Provide the (x, y) coordinate of the cell's center where the given text is located.  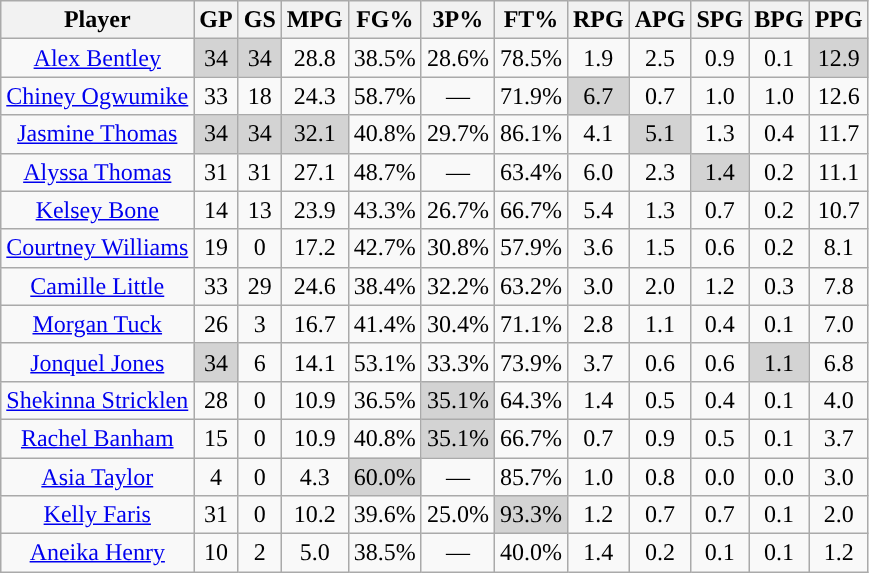
58.7% (384, 96)
29.7% (458, 134)
41.4% (384, 324)
6.0 (598, 172)
18 (260, 96)
30.4% (458, 324)
57.9% (530, 248)
Alyssa Thomas (98, 172)
GS (260, 20)
73.9% (530, 362)
2.8 (598, 324)
14.1 (314, 362)
Morgan Tuck (98, 324)
32.2% (458, 286)
2.5 (660, 58)
0.3 (779, 286)
27.1 (314, 172)
39.6% (384, 515)
71.9% (530, 96)
53.1% (384, 362)
42.7% (384, 248)
86.1% (530, 134)
43.3% (384, 210)
Chiney Ogwumike (98, 96)
BPG (779, 20)
28.6% (458, 58)
93.3% (530, 515)
48.7% (384, 172)
32.1 (314, 134)
1.5 (660, 248)
7.0 (838, 324)
11.7 (838, 134)
3 (260, 324)
17.2 (314, 248)
Courtney Williams (98, 248)
12.9 (838, 58)
10 (216, 553)
6.8 (838, 362)
APG (660, 20)
28.8 (314, 58)
4 (216, 477)
Kelsey Bone (98, 210)
PPG (838, 20)
4.1 (598, 134)
Shekinna Stricklen (98, 400)
60.0% (384, 477)
16.7 (314, 324)
29 (260, 286)
85.7% (530, 477)
5.0 (314, 553)
2.3 (660, 172)
12.6 (838, 96)
64.3% (530, 400)
36.5% (384, 400)
Aneika Henry (98, 553)
30.8% (458, 248)
19 (216, 248)
FG% (384, 20)
Camille Little (98, 286)
MPG (314, 20)
13 (260, 210)
26.7% (458, 210)
0.8 (660, 477)
4.3 (314, 477)
3.6 (598, 248)
1.9 (598, 58)
Kelly Faris (98, 515)
14 (216, 210)
7.8 (838, 286)
24.6 (314, 286)
Jasmine Thomas (98, 134)
15 (216, 438)
FT% (530, 20)
40.0% (530, 553)
26 (216, 324)
25.0% (458, 515)
28 (216, 400)
6 (260, 362)
38.4% (384, 286)
Player (98, 20)
24.3 (314, 96)
63.4% (530, 172)
71.1% (530, 324)
33.3% (458, 362)
GP (216, 20)
2 (260, 553)
6.7 (598, 96)
5.4 (598, 210)
4.0 (838, 400)
23.9 (314, 210)
10.7 (838, 210)
8.1 (838, 248)
63.2% (530, 286)
Asia Taylor (98, 477)
11.1 (838, 172)
SPG (720, 20)
5.1 (660, 134)
Alex Bentley (98, 58)
Rachel Banham (98, 438)
10.2 (314, 515)
78.5% (530, 58)
Jonquel Jones (98, 362)
3P% (458, 20)
RPG (598, 20)
